Return [x, y] of the center of cell containing provided text 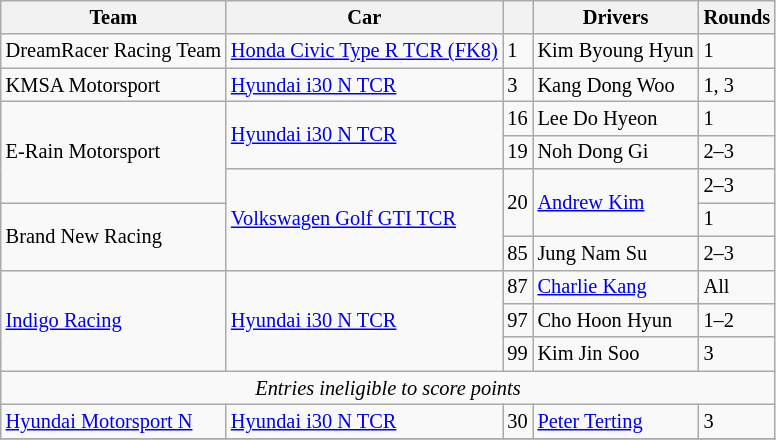
19 [518, 152]
Honda Civic Type R TCR (FK8) [364, 51]
Kim Jin Soo [616, 354]
Kang Dong Woo [616, 85]
Drivers [616, 17]
Entries ineligible to score points [388, 388]
Charlie Kang [616, 287]
KMSA Motorsport [114, 85]
20 [518, 202]
Hyundai Motorsport N [114, 421]
87 [518, 287]
Cho Hoon Hyun [616, 320]
Kim Byoung Hyun [616, 51]
Volkswagen Golf GTI TCR [364, 220]
16 [518, 118]
30 [518, 421]
Rounds [738, 17]
1, 3 [738, 85]
Jung Nam Su [616, 253]
E-Rain Motorsport [114, 152]
Andrew Kim [616, 202]
99 [518, 354]
All [738, 287]
Noh Dong Gi [616, 152]
85 [518, 253]
Brand New Racing [114, 236]
Lee Do Hyeon [616, 118]
Peter Terting [616, 421]
Car [364, 17]
Indigo Racing [114, 320]
1–2 [738, 320]
DreamRacer Racing Team [114, 51]
97 [518, 320]
Team [114, 17]
